From the cell containing the given text, extract its center point as (x, y) coordinate. 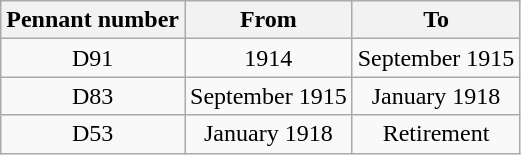
D53 (93, 134)
Retirement (436, 134)
1914 (268, 58)
D91 (93, 58)
To (436, 20)
D83 (93, 96)
Pennant number (93, 20)
From (268, 20)
